Output the (x, y) coordinate of the center of the cell containing the given text.  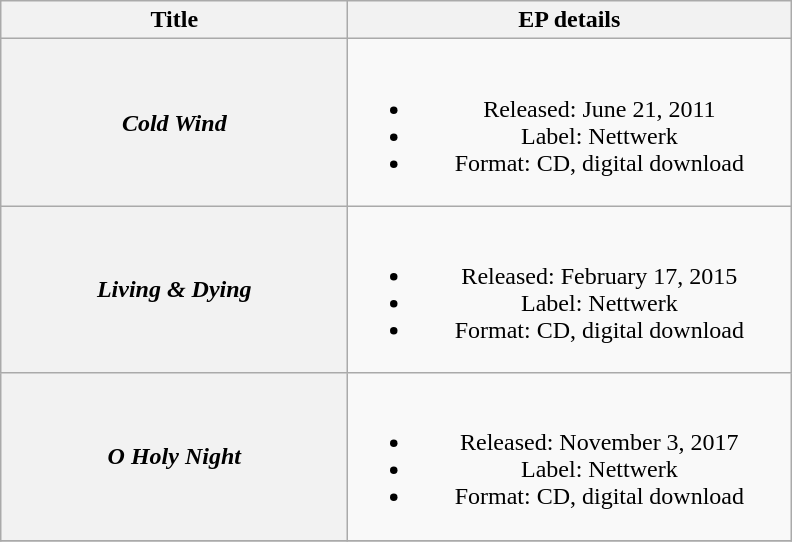
O Holy Night (174, 456)
Released: February 17, 2015Label: NettwerkFormat: CD, digital download (570, 290)
EP details (570, 20)
Released: June 21, 2011Label: NettwerkFormat: CD, digital download (570, 122)
Cold Wind (174, 122)
Released: November 3, 2017Label: NettwerkFormat: CD, digital download (570, 456)
Living & Dying (174, 290)
Title (174, 20)
